Pinpoint the cell where the given text exists, returning its [X, Y] midpoint coordinate. 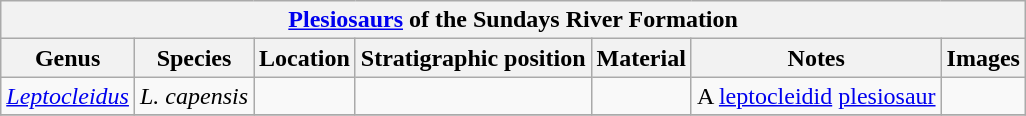
Images [983, 58]
Leptocleidus [68, 96]
Stratigraphic position [473, 58]
Location [305, 58]
Plesiosaurs of the Sundays River Formation [514, 20]
L. capensis [194, 96]
Genus [68, 58]
A leptocleidid plesiosaur [816, 96]
Notes [816, 58]
Material [641, 58]
Species [194, 58]
